Detect which cell encompasses the target text, then output its (X, Y) center coordinate. 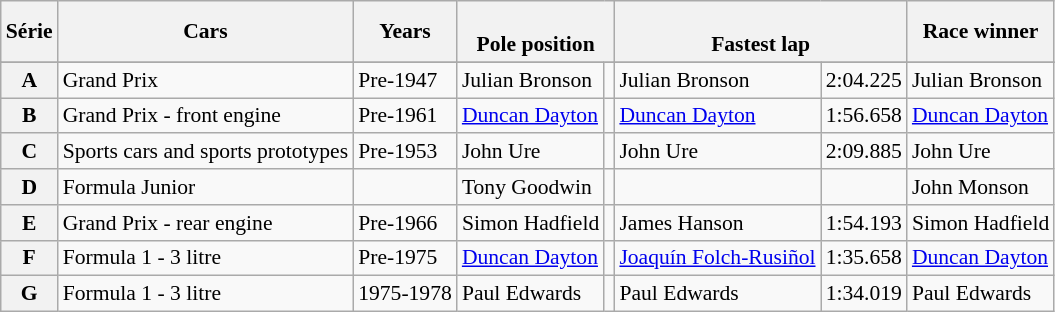
F (30, 258)
1:35.658 (864, 258)
Grand Prix (206, 80)
Cars (206, 32)
Grand Prix - rear engine (206, 223)
Years (405, 32)
1:54.193 (864, 223)
D (30, 187)
Joaquín Folch-Rusiñol (717, 258)
C (30, 152)
Sports cars and sports prototypes (206, 152)
E (30, 223)
James Hanson (717, 223)
Race winner (980, 32)
Pole position (536, 32)
2:09.885 (864, 152)
A (30, 80)
Pre-1961 (405, 116)
1:56.658 (864, 116)
Pre-1975 (405, 258)
John Monson (980, 187)
G (30, 294)
Fastest lap (760, 32)
2:04.225 (864, 80)
Pre-1953 (405, 152)
Tony Goodwin (530, 187)
Pre-1947 (405, 80)
1:34.019 (864, 294)
Pre-1966 (405, 223)
Formula Junior (206, 187)
Série (30, 32)
B (30, 116)
Grand Prix - front engine (206, 116)
1975-1978 (405, 294)
